Return (X, Y) of the center of cell containing provided text 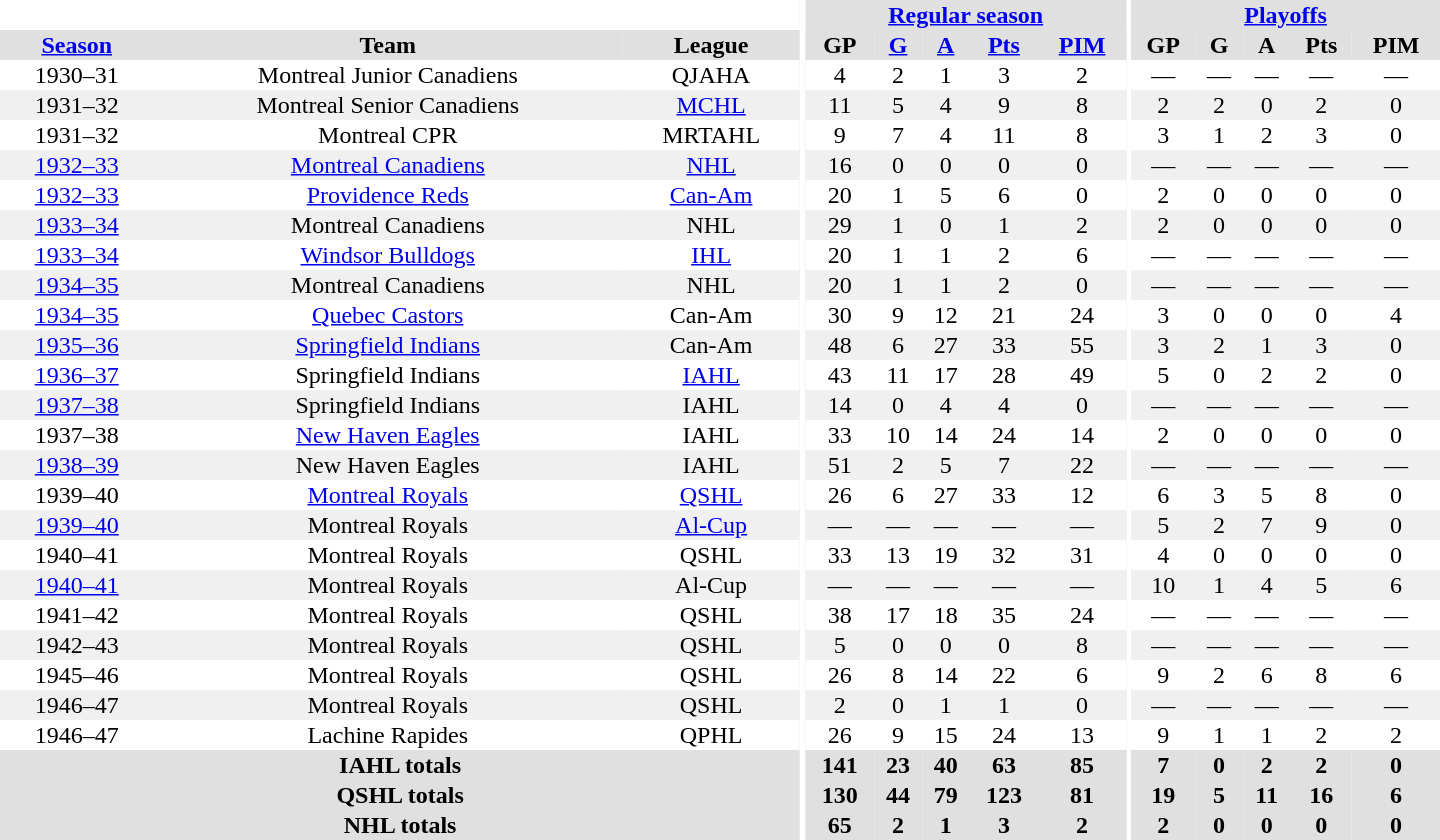
40 (946, 765)
Lachine Rapides (388, 735)
QPHL (711, 735)
QJAHA (711, 75)
23 (898, 765)
Team (388, 45)
65 (840, 825)
123 (1004, 795)
15 (946, 735)
51 (840, 465)
18 (946, 615)
Montreal Senior Canadiens (388, 105)
Montreal Junior Canadiens (388, 75)
IAHL totals (400, 765)
32 (1004, 555)
55 (1082, 345)
Montreal CPR (388, 135)
44 (898, 795)
79 (946, 795)
48 (840, 345)
85 (1082, 765)
NHL totals (400, 825)
43 (840, 375)
Regular season (965, 15)
League (711, 45)
49 (1082, 375)
Playoffs (1286, 15)
1938–39 (76, 465)
Season (76, 45)
1936–37 (76, 375)
29 (840, 225)
63 (1004, 765)
1942–43 (76, 645)
QSHL totals (400, 795)
Windsor Bulldogs (388, 255)
38 (840, 615)
IHL (711, 255)
1945–46 (76, 675)
28 (1004, 375)
81 (1082, 795)
35 (1004, 615)
Quebec Castors (388, 315)
141 (840, 765)
Providence Reds (388, 195)
31 (1082, 555)
1930–31 (76, 75)
1941–42 (76, 615)
MRTAHL (711, 135)
30 (840, 315)
130 (840, 795)
21 (1004, 315)
1935–36 (76, 345)
MCHL (711, 105)
